Find where the given text appears and provide that cell's center as (X, Y) coordinate. 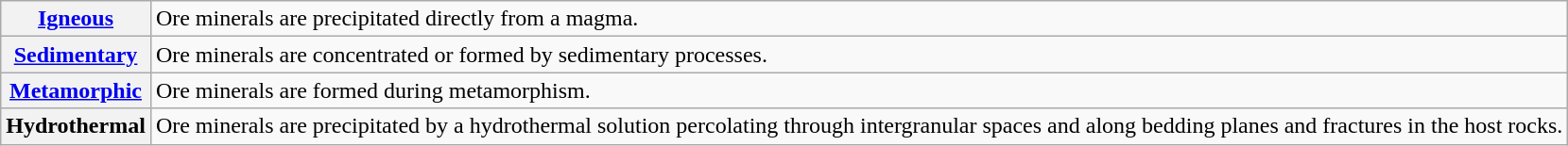
Ore minerals are precipitated directly from a magma. (858, 19)
Hydrothermal (76, 126)
Igneous (76, 19)
Sedimentary (76, 55)
Ore minerals are formed during metamorphism. (858, 90)
Ore minerals are concentrated or formed by sedimentary processes. (858, 55)
Metamorphic (76, 90)
